Locate the cell with the specified text and output its [x, y] center coordinate. 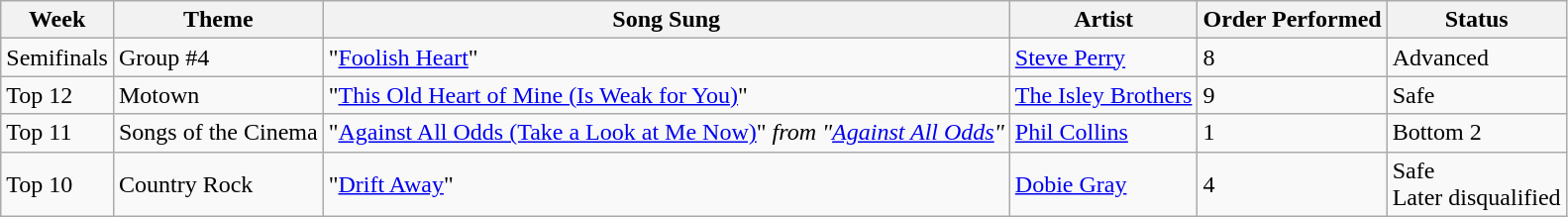
Week [57, 20]
"Drift Away" [666, 184]
8 [1292, 57]
SafeLater disqualified [1476, 184]
Safe [1476, 95]
Theme [218, 20]
Bottom 2 [1476, 133]
Songs of the Cinema [218, 133]
Dobie Gray [1103, 184]
Top 10 [57, 184]
Status [1476, 20]
Song Sung [666, 20]
Order Performed [1292, 20]
"Against All Odds (Take a Look at Me Now)" from "Against All Odds" [666, 133]
Group #4 [218, 57]
Phil Collins [1103, 133]
1 [1292, 133]
Motown [218, 95]
"This Old Heart of Mine (Is Weak for You)" [666, 95]
Country Rock [218, 184]
Artist [1103, 20]
Semifinals [57, 57]
Top 11 [57, 133]
Steve Perry [1103, 57]
9 [1292, 95]
Advanced [1476, 57]
The Isley Brothers [1103, 95]
4 [1292, 184]
Top 12 [57, 95]
"Foolish Heart" [666, 57]
